For the text-containing cell, return its midpoint in [X, Y] coordinate format. 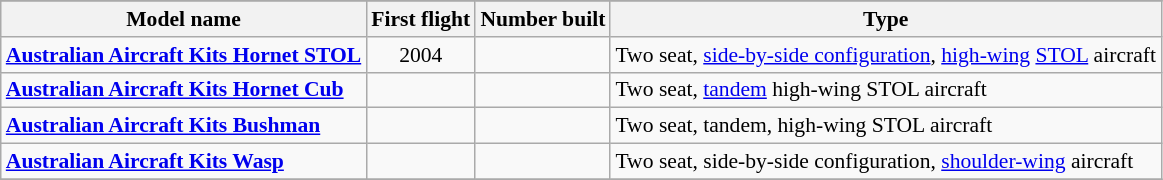
Two seat, side-by-side configuration, shoulder-wing aircraft [886, 162]
2004 [420, 55]
Australian Aircraft Kits Hornet Cub [184, 90]
Type [886, 19]
Australian Aircraft Kits Hornet STOL [184, 55]
Two seat, tandem, high-wing STOL aircraft [886, 126]
Two seat, tandem high-wing STOL aircraft [886, 90]
Two seat, side-by-side configuration, high-wing STOL aircraft [886, 55]
Number built [542, 19]
Model name [184, 19]
First flight [420, 19]
Australian Aircraft Kits Wasp [184, 162]
Australian Aircraft Kits Bushman [184, 126]
